Search for the cell housing the specified text and yield its [x, y] center coordinate. 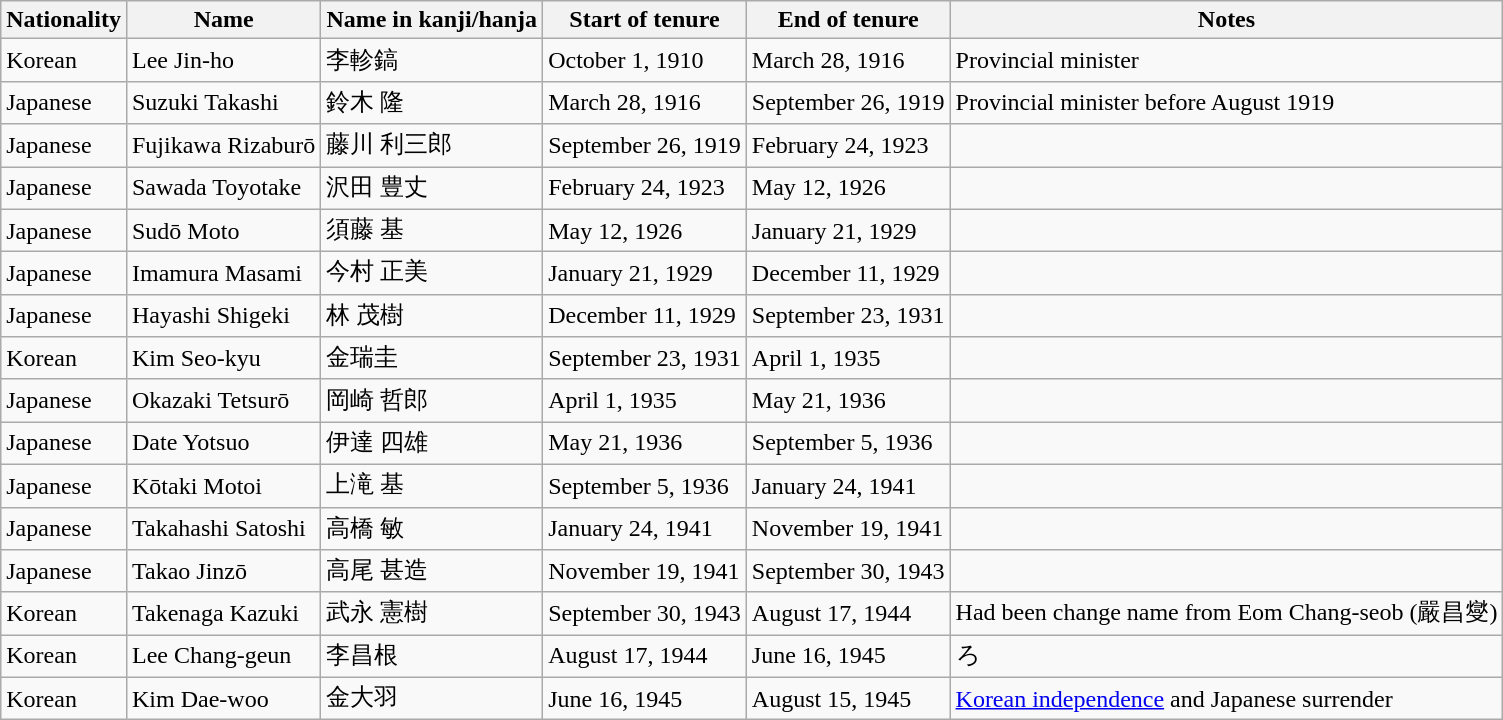
李軫鎬 [432, 60]
August 15, 1945 [848, 698]
藤川 利三郎 [432, 146]
金大羽 [432, 698]
Kōtaki Motoi [223, 486]
Provincial minister before August 1919 [1226, 102]
Notes [1226, 20]
Provincial minister [1226, 60]
高尾 甚造 [432, 572]
End of tenure [848, 20]
沢田 豊丈 [432, 188]
Imamura Masami [223, 274]
須藤 基 [432, 230]
Date Yotsuo [223, 444]
Lee Jin-ho [223, 60]
Takahashi Satoshi [223, 528]
Hayashi Shigeki [223, 316]
Korean independence and Japanese surrender [1226, 698]
李昌根 [432, 656]
Name in kanji/hanja [432, 20]
金瑞圭 [432, 358]
武永 憲樹 [432, 614]
鈴木 隆 [432, 102]
Kim Seo-kyu [223, 358]
Sudō Moto [223, 230]
高橋 敏 [432, 528]
Sawada Toyotake [223, 188]
Takao Jinzō [223, 572]
今村 正美 [432, 274]
Nationality [64, 20]
上滝 基 [432, 486]
ろ [1226, 656]
Okazaki Tetsurō [223, 400]
Start of tenure [645, 20]
Lee Chang-geun [223, 656]
Had been change name from Eom Chang-seob (嚴昌燮) [1226, 614]
Name [223, 20]
October 1, 1910 [645, 60]
Takenaga Kazuki [223, 614]
Fujikawa Rizaburō [223, 146]
岡崎 哲郎 [432, 400]
伊達 四雄 [432, 444]
Suzuki Takashi [223, 102]
Kim Dae-woo [223, 698]
林 茂樹 [432, 316]
